Determine the [X, Y] coordinate at the center of the cell enclosing the given text.  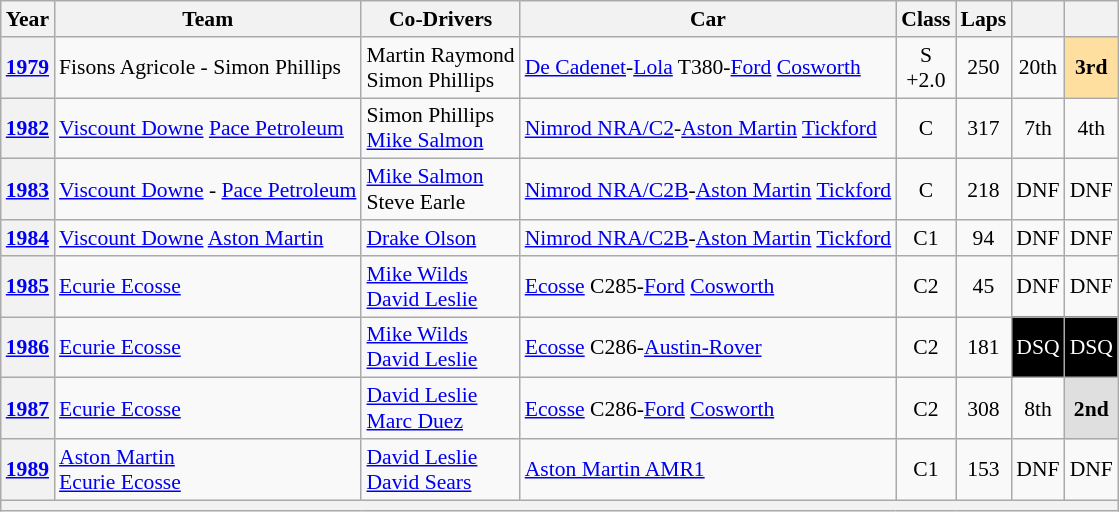
8th [1038, 408]
250 [984, 68]
218 [984, 190]
1982 [28, 128]
2nd [1092, 408]
Nimrod NRA/C2-Aston Martin Tickford [708, 128]
45 [984, 286]
Aston Martin AMR1 [708, 470]
Aston Martin Ecurie Ecosse [208, 470]
1985 [28, 286]
4th [1092, 128]
Viscount Downe Aston Martin [208, 238]
Mike Salmon Steve Earle [440, 190]
Ecosse C286-Ford Cosworth [708, 408]
David Leslie Marc Duez [440, 408]
Car [708, 19]
1984 [28, 238]
1986 [28, 348]
Class [926, 19]
Team [208, 19]
Viscount Downe - Pace Petroleum [208, 190]
Viscount Downe Pace Petroleum [208, 128]
Laps [984, 19]
20th [1038, 68]
Fisons Agricole - Simon Phillips [208, 68]
308 [984, 408]
153 [984, 470]
1983 [28, 190]
1987 [28, 408]
Ecosse C285-Ford Cosworth [708, 286]
94 [984, 238]
1979 [28, 68]
Simon Phillips Mike Salmon [440, 128]
Drake Olson [440, 238]
7th [1038, 128]
Ecosse C286-Austin-Rover [708, 348]
David Leslie David Sears [440, 470]
317 [984, 128]
181 [984, 348]
1989 [28, 470]
3rd [1092, 68]
Co-Drivers [440, 19]
S+2.0 [926, 68]
Martin Raymond Simon Phillips [440, 68]
De Cadenet-Lola T380-Ford Cosworth [708, 68]
Year [28, 19]
